Output the (x, y) coordinate of the center of the cell containing the given text.  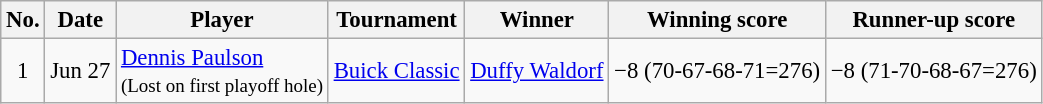
Duffy Waldorf (537, 72)
Player (222, 20)
Winning score (718, 20)
Dennis Paulson(Lost on first playoff hole) (222, 72)
Tournament (396, 20)
Jun 27 (80, 72)
1 (23, 72)
−8 (71-70-68-67=276) (934, 72)
No. (23, 20)
−8 (70-67-68-71=276) (718, 72)
Buick Classic (396, 72)
Winner (537, 20)
Runner-up score (934, 20)
Date (80, 20)
